Capture the cell that displays the provided text and extract its [x, y] central coordinate. 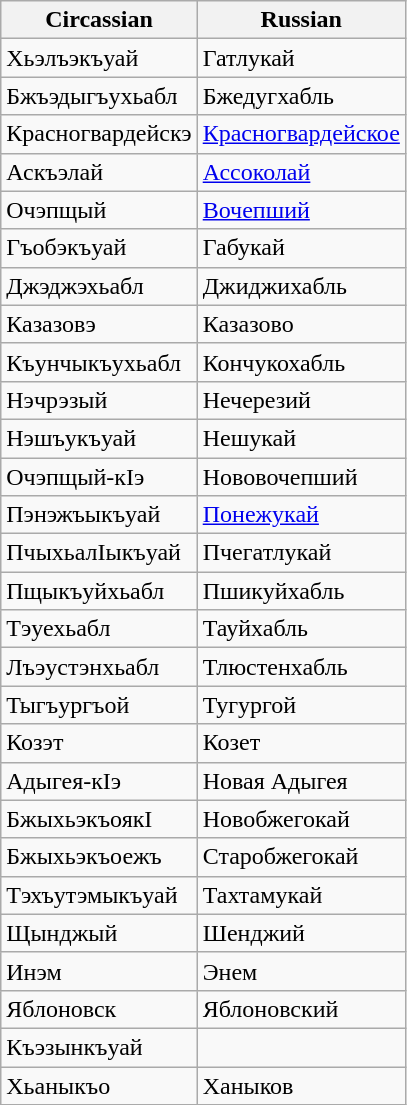
Инэм [99, 971]
Тахтамукай [301, 895]
Кончукохабль [301, 362]
Бжедугхабль [301, 96]
Къэзынкъуай [99, 1047]
ПчыхьалІыкъуай [99, 553]
Пчегатлукай [301, 553]
Тлюстенхабль [301, 667]
Къунчыкъухьабл [99, 362]
Энем [301, 971]
Тугургой [301, 705]
Пшикуйхабль [301, 591]
Нововочепший [301, 477]
Нечерезий [301, 400]
Ассоколай [301, 172]
Казазовэ [99, 324]
Шенджий [301, 933]
Тэуехьабл [99, 629]
Пэнэжъыкъуай [99, 515]
Джэджэхьабл [99, 286]
Хьаныкъо [99, 1085]
Вочепший [301, 210]
Очэпщый-кIэ [99, 477]
Старобжегокай [301, 857]
Тэхъутэмыкъуай [99, 895]
Circassian [99, 20]
Бжыхьэкъоежъ [99, 857]
Адыгея-кIэ [99, 781]
Понежукай [301, 515]
БжыхьэкъоякI [99, 819]
Нэшъукъуай [99, 438]
Аскъэлай [99, 172]
Russian [301, 20]
Ханыков [301, 1085]
Джиджихабль [301, 286]
Казазово [301, 324]
Козэт [99, 743]
Нэчрэзый [99, 400]
Красногвардейское [301, 134]
Яблоновский [301, 1009]
Гъобэкъуай [99, 248]
Нешукай [301, 438]
Яблоновск [99, 1009]
Тыгъургъой [99, 705]
Новобжегокай [301, 819]
Пщыкъуйхьабл [99, 591]
Хьэлъэкъуай [99, 58]
Новая Адыгея [301, 781]
Габукай [301, 248]
Козет [301, 743]
Гатлукай [301, 58]
Бжъэдыгъухьабл [99, 96]
Красногвардейскэ [99, 134]
Щынджый [99, 933]
Тауйхабль [301, 629]
Лъэустэнхьабл [99, 667]
Очэпщый [99, 210]
